Locate the cell with the specified text and output its (x, y) center coordinate. 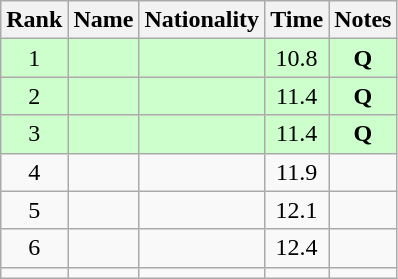
10.8 (297, 58)
Time (297, 20)
12.4 (297, 248)
1 (34, 58)
Notes (363, 20)
11.9 (297, 172)
Rank (34, 20)
2 (34, 96)
3 (34, 134)
12.1 (297, 210)
Name (104, 20)
Nationality (202, 20)
5 (34, 210)
4 (34, 172)
6 (34, 248)
